Search for the cell housing the specified text and yield its (X, Y) center coordinate. 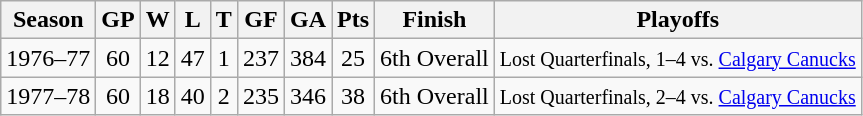
235 (260, 96)
Lost Quarterfinals, 2–4 vs. Calgary Canucks (678, 96)
W (158, 20)
40 (192, 96)
Lost Quarterfinals, 1–4 vs. Calgary Canucks (678, 58)
384 (308, 58)
GP (118, 20)
237 (260, 58)
25 (354, 58)
1976–77 (48, 58)
12 (158, 58)
Season (48, 20)
Pts (354, 20)
346 (308, 96)
18 (158, 96)
38 (354, 96)
47 (192, 58)
1977–78 (48, 96)
1 (224, 58)
T (224, 20)
Finish (435, 20)
GF (260, 20)
Playoffs (678, 20)
2 (224, 96)
L (192, 20)
GA (308, 20)
